Identify which cell holds the provided text, then report its [x, y] central coordinate. 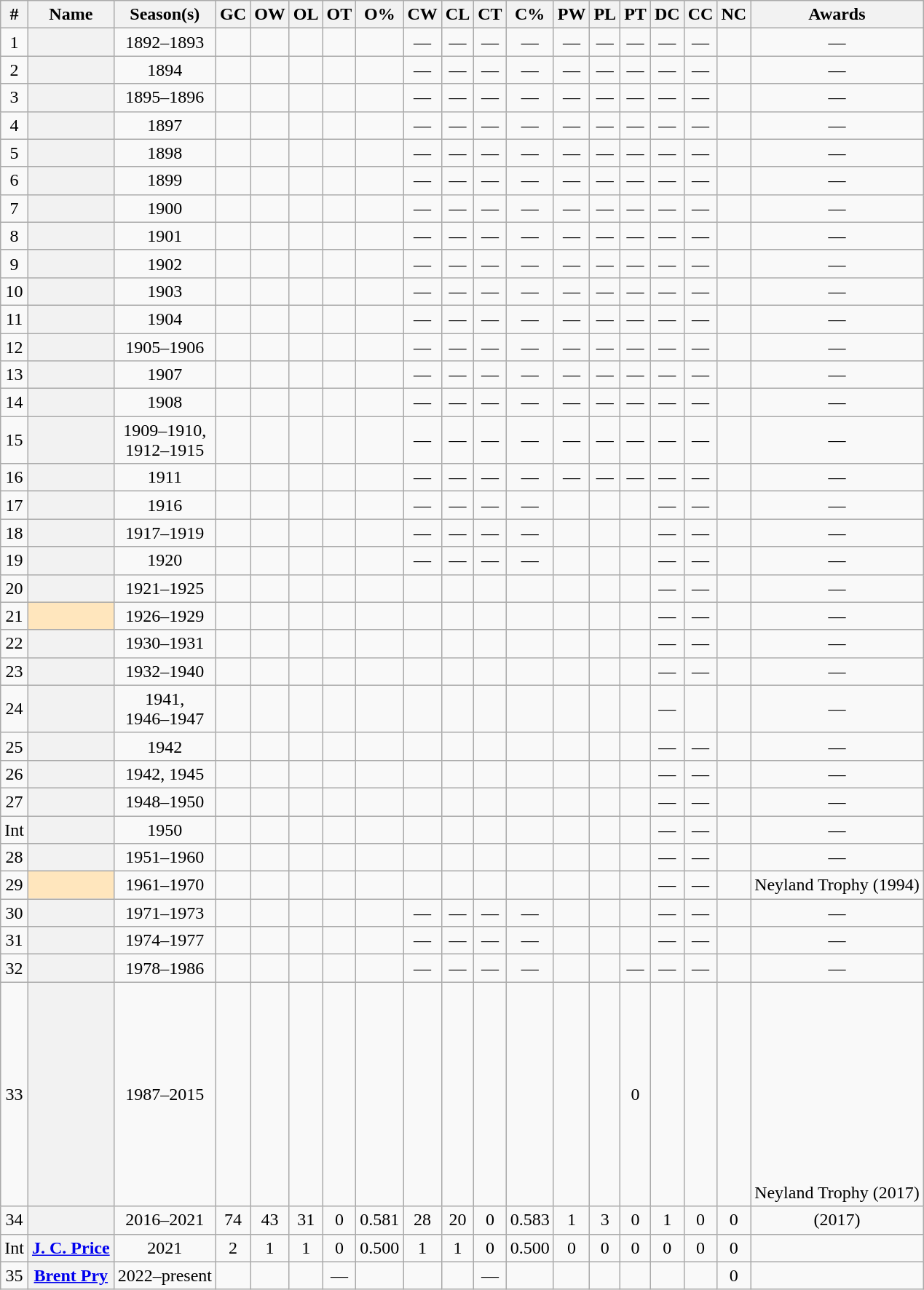
12 [15, 347]
1961–1970 [165, 885]
22 [15, 644]
2016–2021 [165, 1220]
O% [380, 15]
1901 [165, 236]
1904 [165, 319]
NC [734, 15]
15 [15, 440]
30 [15, 913]
J. C. Price [71, 1248]
43 [270, 1220]
1900 [165, 208]
9 [15, 264]
1974–1977 [165, 941]
1941,1946–1947 [165, 709]
1907 [165, 375]
1894 [165, 70]
1905–1906 [165, 347]
14 [15, 403]
1902 [165, 264]
1950 [165, 829]
23 [15, 671]
1898 [165, 153]
11 [15, 319]
16 [15, 478]
1917–1919 [165, 533]
13 [15, 375]
19 [15, 561]
1978–1986 [165, 968]
32 [15, 968]
18 [15, 533]
34 [15, 1220]
Name [71, 15]
PT [636, 15]
6 [15, 181]
1908 [165, 403]
CW [422, 15]
Season(s) [165, 15]
1921–1925 [165, 588]
Awards [837, 15]
24 [15, 709]
1903 [165, 291]
8 [15, 236]
# [15, 15]
1897 [165, 125]
1892–1893 [165, 42]
OL [306, 15]
26 [15, 774]
OW [270, 15]
(2017) [837, 1220]
2022–present [165, 1275]
1920 [165, 561]
27 [15, 802]
DC [667, 15]
1909–1910,1912–1915 [165, 440]
0.581 [380, 1220]
35 [15, 1275]
CC [700, 15]
0.583 [530, 1220]
74 [233, 1220]
PL [605, 15]
29 [15, 885]
25 [15, 746]
1930–1931 [165, 644]
PW [572, 15]
5 [15, 153]
1916 [165, 505]
4 [15, 125]
17 [15, 505]
1911 [165, 478]
1942 [165, 746]
OT [339, 15]
33 [15, 1094]
1932–1940 [165, 671]
Neyland Trophy (1994) [837, 885]
2021 [165, 1248]
C% [530, 15]
1926–1929 [165, 616]
1942, 1945 [165, 774]
1951–1960 [165, 858]
1948–1950 [165, 802]
1895–1896 [165, 98]
1987–2015 [165, 1094]
CT [490, 15]
CL [457, 15]
1899 [165, 181]
10 [15, 291]
Neyland Trophy (2017) [837, 1094]
1971–1973 [165, 913]
7 [15, 208]
21 [15, 616]
Brent Pry [71, 1275]
GC [233, 15]
